For the text-containing cell, return its midpoint in [X, Y] coordinate format. 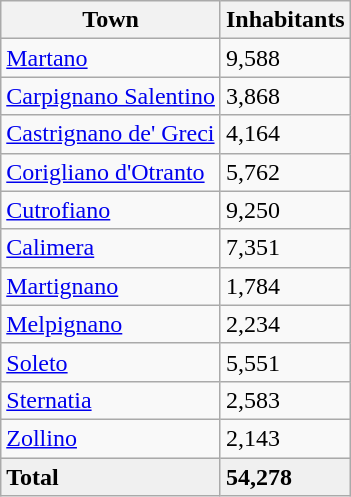
Martignano [111, 286]
9,250 [285, 210]
Sternatia [111, 400]
Castrignano de' Greci [111, 134]
Cutrofiano [111, 210]
4,164 [285, 134]
Zollino [111, 438]
5,551 [285, 362]
Soleto [111, 362]
Martano [111, 58]
7,351 [285, 248]
Total [111, 477]
Melpignano [111, 324]
2,143 [285, 438]
3,868 [285, 96]
5,762 [285, 172]
Town [111, 20]
2,583 [285, 400]
54,278 [285, 477]
1,784 [285, 286]
Calimera [111, 248]
9,588 [285, 58]
Corigliano d'Otranto [111, 172]
Inhabitants [285, 20]
Carpignano Salentino [111, 96]
2,234 [285, 324]
